Scan for the cell matching the given text and deliver its (x, y) coordinate at center. 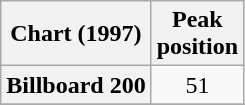
Peakposition (197, 34)
Billboard 200 (76, 85)
51 (197, 85)
Chart (1997) (76, 34)
